From the cell containing the given text, extract its center point as (x, y) coordinate. 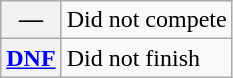
Did not finish (146, 58)
Did not compete (146, 20)
DNF (31, 58)
— (31, 20)
